Capture the cell that displays the provided text and extract its (x, y) central coordinate. 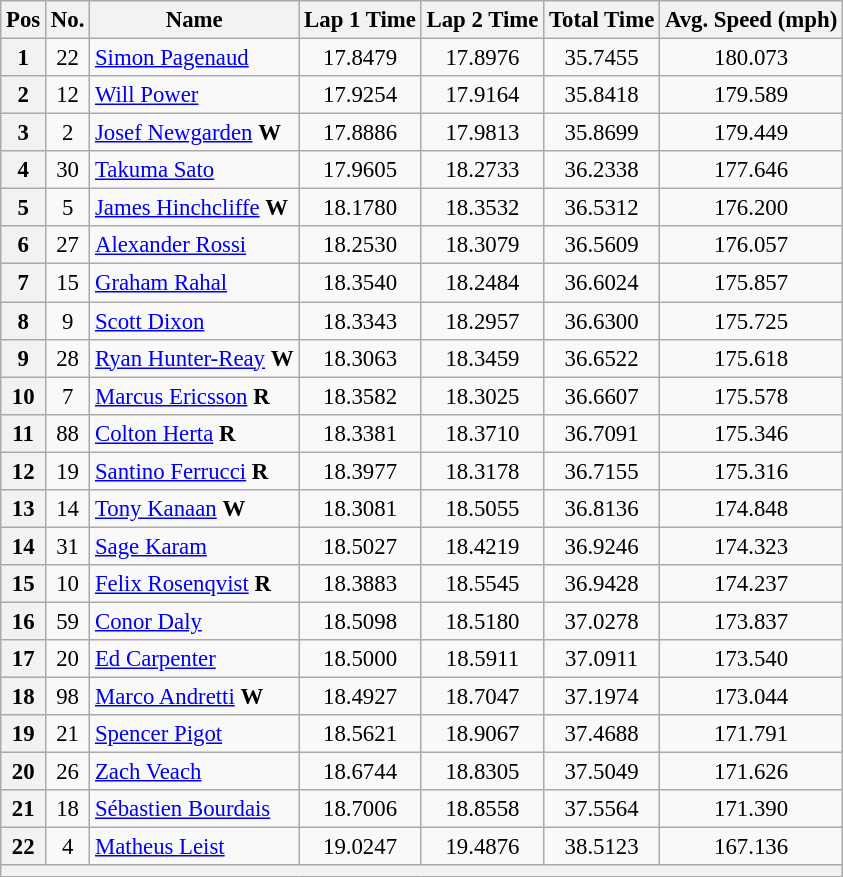
180.073 (752, 58)
Conor Daly (194, 621)
18.2733 (482, 170)
17.9164 (482, 95)
31 (68, 546)
171.390 (752, 809)
36.6024 (602, 283)
11 (24, 433)
18.3883 (360, 584)
Spencer Pigot (194, 734)
18.8305 (482, 772)
Josef Newgarden W (194, 133)
18.3540 (360, 283)
18.3025 (482, 396)
Avg. Speed (mph) (752, 20)
175.618 (752, 358)
8 (24, 321)
176.200 (752, 208)
37.5564 (602, 809)
18.6744 (360, 772)
36.6300 (602, 321)
36.9246 (602, 546)
18.5055 (482, 509)
Felix Rosenqvist R (194, 584)
174.237 (752, 584)
Scott Dixon (194, 321)
18.2484 (482, 283)
Zach Veach (194, 772)
37.0911 (602, 659)
18.4219 (482, 546)
19.4876 (482, 847)
Sébastien Bourdais (194, 809)
37.5049 (602, 772)
18.8558 (482, 809)
38.5123 (602, 847)
35.7455 (602, 58)
18.7006 (360, 809)
173.540 (752, 659)
Total Time (602, 20)
Ed Carpenter (194, 659)
17 (24, 659)
18.2530 (360, 245)
18.5098 (360, 621)
Marco Andretti W (194, 697)
36.8136 (602, 509)
88 (68, 433)
30 (68, 170)
28 (68, 358)
18.3343 (360, 321)
18.5180 (482, 621)
177.646 (752, 170)
17.9605 (360, 170)
Lap 2 Time (482, 20)
173.044 (752, 697)
18.3532 (482, 208)
175.578 (752, 396)
Colton Herta R (194, 433)
35.8418 (602, 95)
18.5621 (360, 734)
36.7155 (602, 471)
18.5911 (482, 659)
13 (24, 509)
1 (24, 58)
171.626 (752, 772)
18.3710 (482, 433)
36.5312 (602, 208)
175.346 (752, 433)
175.316 (752, 471)
Matheus Leist (194, 847)
17.8886 (360, 133)
Sage Karam (194, 546)
26 (68, 772)
Simon Pagenaud (194, 58)
18.5545 (482, 584)
16 (24, 621)
18.3459 (482, 358)
Santino Ferrucci R (194, 471)
18.2957 (482, 321)
Tony Kanaan W (194, 509)
179.589 (752, 95)
35.8699 (602, 133)
18.5000 (360, 659)
18.1780 (360, 208)
174.848 (752, 509)
59 (68, 621)
175.857 (752, 283)
167.136 (752, 847)
Takuma Sato (194, 170)
James Hinchcliffe W (194, 208)
37.0278 (602, 621)
Lap 1 Time (360, 20)
No. (68, 20)
36.5609 (602, 245)
175.725 (752, 321)
173.837 (752, 621)
17.9254 (360, 95)
18.7047 (482, 697)
Will Power (194, 95)
18.9067 (482, 734)
17.9813 (482, 133)
18.3582 (360, 396)
36.6607 (602, 396)
36.9428 (602, 584)
18.3079 (482, 245)
36.2338 (602, 170)
Alexander Rossi (194, 245)
Marcus Ericsson R (194, 396)
179.449 (752, 133)
Pos (24, 20)
19.0247 (360, 847)
3 (24, 133)
18.3081 (360, 509)
6 (24, 245)
36.6522 (602, 358)
176.057 (752, 245)
18.3381 (360, 433)
Ryan Hunter-Reay W (194, 358)
Graham Rahal (194, 283)
Name (194, 20)
36.7091 (602, 433)
17.8976 (482, 58)
17.8479 (360, 58)
18.3178 (482, 471)
171.791 (752, 734)
18.3977 (360, 471)
37.1974 (602, 697)
27 (68, 245)
18.3063 (360, 358)
174.323 (752, 546)
18.4927 (360, 697)
18.5027 (360, 546)
98 (68, 697)
37.4688 (602, 734)
